Return the (x, y) coordinate for the center point of the cell that contains the specified text.  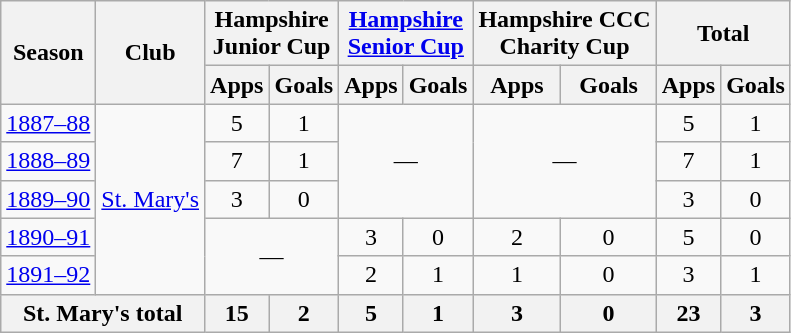
HampshireJunior Cup (272, 34)
1890–91 (48, 237)
1887–88 (48, 123)
Club (150, 52)
1891–92 (48, 275)
1888–89 (48, 161)
1889–90 (48, 199)
15 (237, 313)
St. Mary's total (103, 313)
St. Mary's (150, 199)
HampshireSenior Cup (406, 34)
Total (723, 34)
Season (48, 52)
23 (688, 313)
Hampshire CCCCharity Cup (564, 34)
